Extract the [x, y] coordinate from the center of the cell holding the provided text.  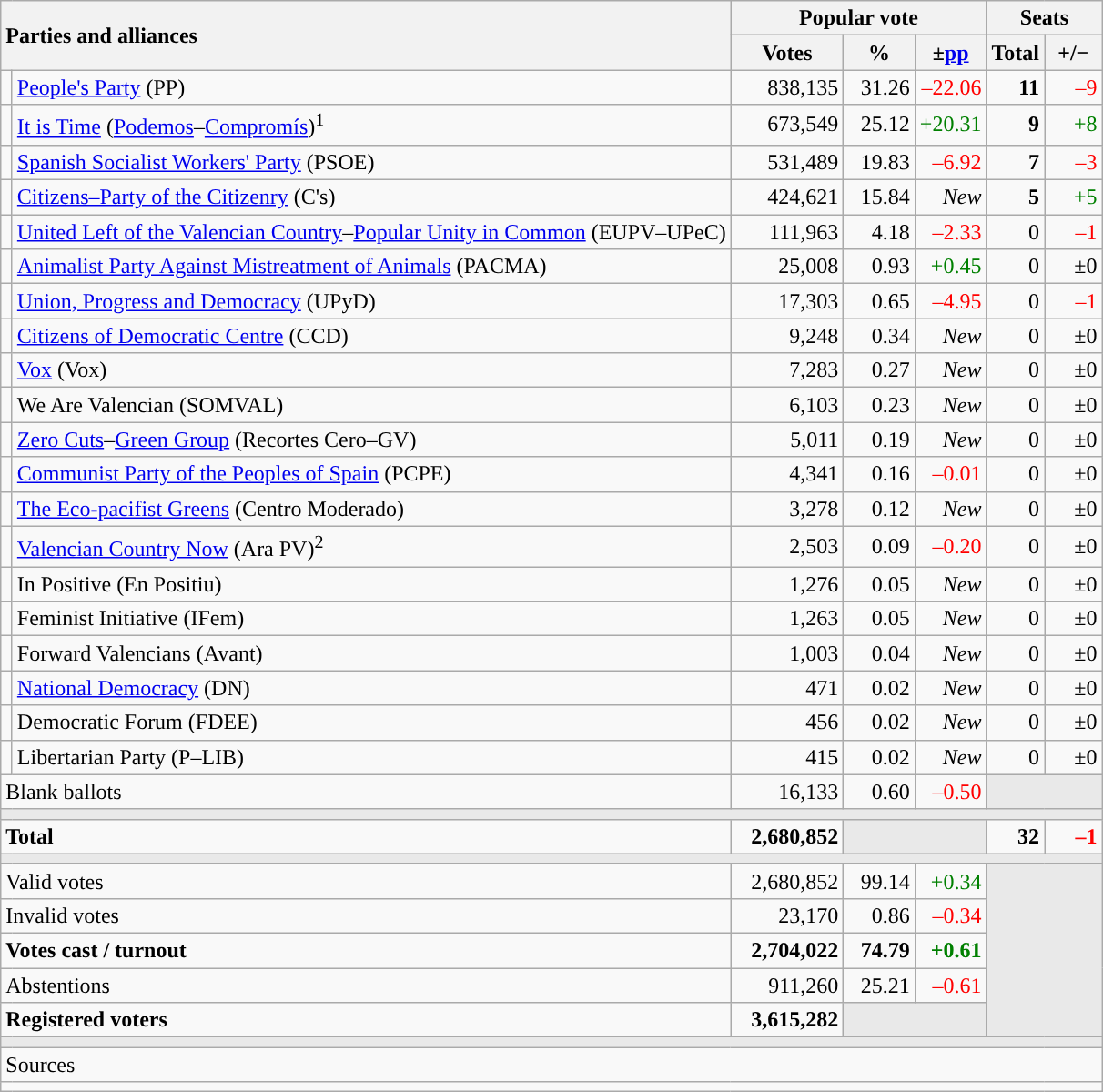
17,303 [787, 301]
32 [1016, 836]
Union, Progress and Democracy (UPyD) [371, 301]
23,170 [787, 915]
456 [787, 723]
United Left of the Valencian Country–Popular Unity in Common (EUPV–UPeC) [371, 232]
Citizens–Party of the Citizenry (C's) [371, 197]
838,135 [787, 87]
+0.61 [950, 950]
Citizens of Democratic Centre (CCD) [371, 336]
Communist Party of the Peoples of Spain (PCPE) [371, 474]
673,549 [787, 126]
5,011 [787, 440]
Votes cast / turnout [366, 950]
Valencian Country Now (Ara PV)2 [371, 546]
99.14 [879, 881]
It is Time (Podemos–Compromís)1 [371, 126]
Sources [551, 1065]
9 [1016, 126]
Zero Cuts–Green Group (Recortes Cero–GV) [371, 440]
–0.61 [950, 986]
0.60 [879, 792]
531,489 [787, 162]
415 [787, 757]
Blank ballots [366, 792]
0.34 [879, 336]
3,278 [787, 509]
±pp [950, 53]
5 [1016, 197]
People's Party (PP) [371, 87]
Libertarian Party (P–LIB) [371, 757]
6,103 [787, 405]
25.12 [879, 126]
Democratic Forum (FDEE) [371, 723]
25,008 [787, 267]
The Eco-pacifist Greens (Centro Moderado) [371, 509]
0.23 [879, 405]
911,260 [787, 986]
0.19 [879, 440]
25.21 [879, 986]
Invalid votes [366, 915]
–6.92 [950, 162]
3,615,282 [787, 1020]
We Are Valencian (SOMVAL) [371, 405]
Valid votes [366, 881]
+8 [1074, 126]
0.04 [879, 653]
0.16 [879, 474]
Spanish Socialist Workers' Party (PSOE) [371, 162]
1,263 [787, 619]
7,283 [787, 370]
Abstentions [366, 986]
+20.31 [950, 126]
% [879, 53]
7 [1016, 162]
Feminist Initiative (IFem) [371, 619]
471 [787, 688]
111,963 [787, 232]
In Positive (En Positiu) [371, 584]
15.84 [879, 197]
31.26 [879, 87]
0.93 [879, 267]
+0.34 [950, 881]
–4.95 [950, 301]
4.18 [879, 232]
Seats [1045, 18]
–0.50 [950, 792]
–0.20 [950, 546]
1,276 [787, 584]
0.86 [879, 915]
Registered voters [366, 1020]
Parties and alliances [366, 35]
4,341 [787, 474]
0.12 [879, 509]
0.27 [879, 370]
0.65 [879, 301]
+0.45 [950, 267]
1,003 [787, 653]
Votes [787, 53]
16,133 [787, 792]
Vox (Vox) [371, 370]
+5 [1074, 197]
–22.06 [950, 87]
National Democracy (DN) [371, 688]
74.79 [879, 950]
11 [1016, 87]
–3 [1074, 162]
–0.34 [950, 915]
Popular vote [859, 18]
2,503 [787, 546]
424,621 [787, 197]
Forward Valencians (Avant) [371, 653]
19.83 [879, 162]
2,704,022 [787, 950]
Animalist Party Against Mistreatment of Animals (PACMA) [371, 267]
–9 [1074, 87]
–2.33 [950, 232]
9,248 [787, 336]
–0.01 [950, 474]
+/− [1074, 53]
0.09 [879, 546]
